For the text-containing cell, return its midpoint in [x, y] coordinate format. 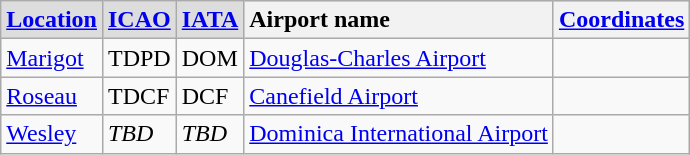
DOM [210, 58]
Canefield Airport [399, 96]
Douglas-Charles Airport [399, 58]
Coordinates [621, 20]
Roseau [52, 96]
IATA [210, 20]
Marigot [52, 58]
DCF [210, 96]
TDCF [139, 96]
Wesley [52, 134]
Airport name [399, 20]
Location [52, 20]
Dominica International Airport [399, 134]
ICAO [139, 20]
TDPD [139, 58]
